Extract the [X, Y] coordinate from the center of the cell holding the provided text.  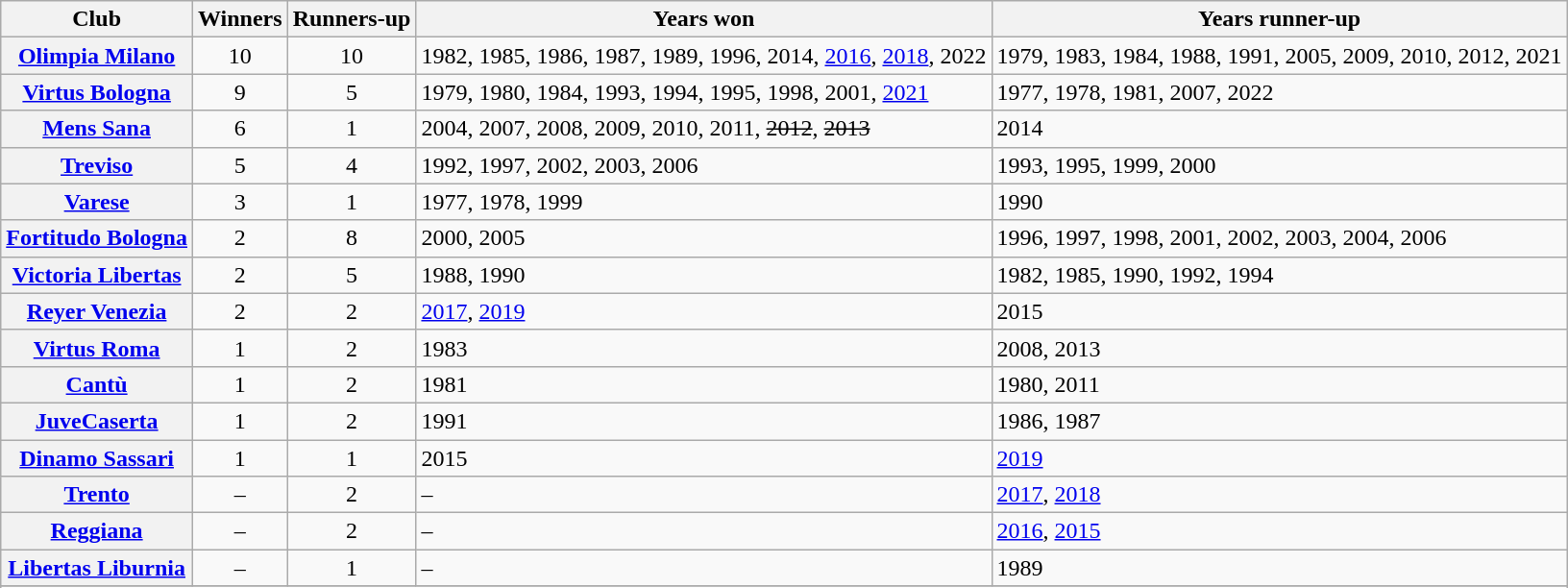
Years runner-up [1280, 19]
Cantù [97, 384]
Club [97, 19]
2017, 2018 [1280, 495]
1996, 1997, 1998, 2001, 2002, 2003, 2004, 2006 [1280, 238]
2014 [1280, 129]
1979, 1980, 1984, 1993, 1994, 1995, 1998, 2001, 2021 [703, 92]
9 [240, 92]
1981 [703, 384]
1992, 1997, 2002, 2003, 2006 [703, 165]
JuveCaserta [97, 421]
Olimpia Milano [97, 56]
Virtus Roma [97, 348]
1982, 1985, 1986, 1987, 1989, 1996, 2014, 2016, 2018, 2022 [703, 56]
Fortitudo Bologna [97, 238]
3 [240, 202]
Varese [97, 202]
Libertas Liburnia [97, 568]
Victoria Libertas [97, 275]
8 [352, 238]
1980, 2011 [1280, 384]
4 [352, 165]
Runners-up [352, 19]
2000, 2005 [703, 238]
2016, 2015 [1280, 531]
6 [240, 129]
Trento [97, 495]
1993, 1995, 1999, 2000 [1280, 165]
2017, 2019 [703, 311]
Dinamo Sassari [97, 458]
Years won [703, 19]
1979, 1983, 1984, 1988, 1991, 2005, 2009, 2010, 2012, 2021 [1280, 56]
1982, 1985, 1990, 1992, 1994 [1280, 275]
2004, 2007, 2008, 2009, 2010, 2011, 2012, 2013 [703, 129]
Virtus Bologna [97, 92]
2019 [1280, 458]
2008, 2013 [1280, 348]
1977, 1978, 1981, 2007, 2022 [1280, 92]
Mens Sana [97, 129]
Treviso [97, 165]
1983 [703, 348]
1977, 1978, 1999 [703, 202]
Reyer Venezia [97, 311]
1988, 1990 [703, 275]
Reggiana [97, 531]
1986, 1987 [1280, 421]
1989 [1280, 568]
1991 [703, 421]
1990 [1280, 202]
Winners [240, 19]
